Identify which cell holds the provided text, then report its (X, Y) central coordinate. 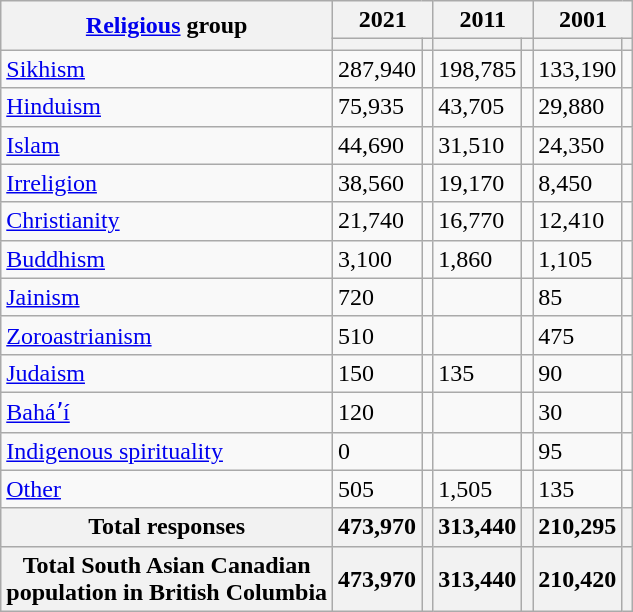
95 (578, 451)
8,450 (578, 183)
0 (378, 451)
21,740 (378, 221)
3,100 (378, 259)
210,295 (578, 527)
38,560 (378, 183)
287,940 (378, 69)
Islam (167, 145)
2011 (483, 20)
Sikhism (167, 69)
510 (378, 335)
Other (167, 489)
44,690 (378, 145)
133,190 (578, 69)
Hinduism (167, 107)
12,410 (578, 221)
150 (378, 373)
Christianity (167, 221)
16,770 (478, 221)
Jainism (167, 297)
Indigenous spirituality (167, 451)
Judaism (167, 373)
Zoroastrianism (167, 335)
198,785 (478, 69)
19,170 (478, 183)
29,880 (578, 107)
1,505 (478, 489)
30 (578, 412)
Buddhism (167, 259)
2021 (383, 20)
Baháʼí (167, 412)
210,420 (578, 578)
Irreligion (167, 183)
1,860 (478, 259)
720 (378, 297)
Total South Asian Canadianpopulation in British Columbia (167, 578)
2001 (583, 20)
505 (378, 489)
Total responses (167, 527)
75,935 (378, 107)
24,350 (578, 145)
120 (378, 412)
85 (578, 297)
43,705 (478, 107)
90 (578, 373)
31,510 (478, 145)
Religious group (167, 26)
475 (578, 335)
1,105 (578, 259)
